Provide the (X, Y) coordinate of the cell's center where the given text is located.  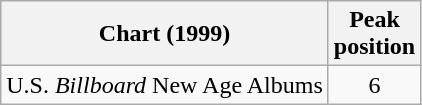
Chart (1999) (165, 34)
U.S. Billboard New Age Albums (165, 85)
Peakposition (374, 34)
6 (374, 85)
